From the cell containing the given text, extract its center point as (X, Y) coordinate. 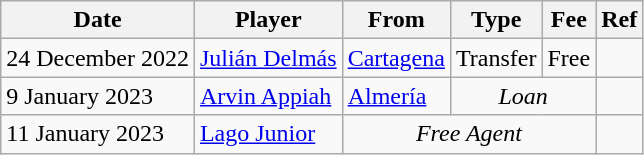
Almería (396, 96)
Transfer (496, 58)
Ref (620, 20)
11 January 2023 (98, 134)
Arvin Appiah (268, 96)
Fee (569, 20)
Free (569, 58)
Cartagena (396, 58)
Free Agent (469, 134)
Loan (522, 96)
9 January 2023 (98, 96)
Date (98, 20)
Julián Delmás (268, 58)
Lago Junior (268, 134)
Type (496, 20)
24 December 2022 (98, 58)
From (396, 20)
Player (268, 20)
